From the cell containing the given text, extract its center point as (X, Y) coordinate. 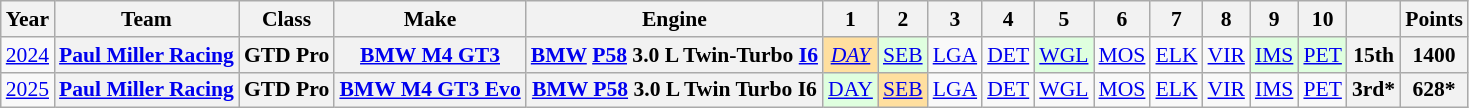
BMW P58 3.0 L Twin-Turbo I6 (674, 55)
3 (955, 19)
Points (1434, 19)
1400 (1434, 55)
2 (903, 19)
4 (1008, 19)
3rd* (1374, 90)
628* (1434, 90)
Year (28, 19)
Class (286, 19)
7 (1176, 19)
Engine (674, 19)
10 (1322, 19)
9 (1274, 19)
15th (1374, 55)
Team (146, 19)
5 (1064, 19)
1 (850, 19)
BMW P58 3.0 L Twin Turbo I6 (674, 90)
BMW M4 GT3 (430, 55)
6 (1122, 19)
2024 (28, 55)
BMW M4 GT3 Evo (430, 90)
8 (1226, 19)
Make (430, 19)
2025 (28, 90)
